Scan for the cell matching the given text and deliver its (x, y) coordinate at center. 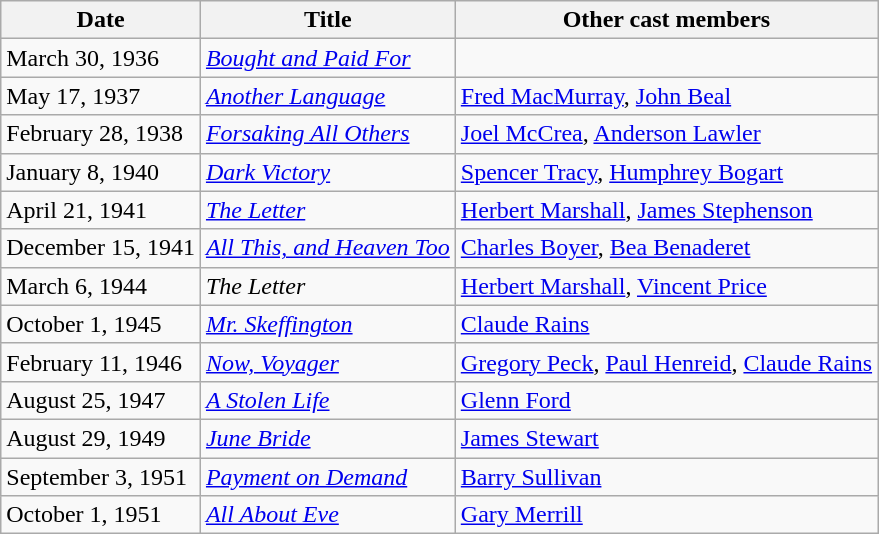
Herbert Marshall, Vincent Price (666, 286)
Joel McCrea, Anderson Lawler (666, 134)
Dark Victory (328, 172)
All About Eve (328, 515)
February 11, 1946 (101, 362)
All This, and Heaven Too (328, 248)
Herbert Marshall, James Stephenson (666, 210)
March 6, 1944 (101, 286)
March 30, 1936 (101, 58)
June Bride (328, 438)
A Stolen Life (328, 400)
Fred MacMurray, John Beal (666, 96)
Date (101, 20)
Title (328, 20)
James Stewart (666, 438)
Gregory Peck, Paul Henreid, Claude Rains (666, 362)
October 1, 1951 (101, 515)
Bought and Paid For (328, 58)
October 1, 1945 (101, 324)
Forsaking All Others (328, 134)
Now, Voyager (328, 362)
Payment on Demand (328, 477)
May 17, 1937 (101, 96)
Other cast members (666, 20)
Another Language (328, 96)
April 21, 1941 (101, 210)
December 15, 1941 (101, 248)
January 8, 1940 (101, 172)
Spencer Tracy, Humphrey Bogart (666, 172)
Charles Boyer, Bea Benaderet (666, 248)
September 3, 1951 (101, 477)
February 28, 1938 (101, 134)
Gary Merrill (666, 515)
August 25, 1947 (101, 400)
Mr. Skeffington (328, 324)
Glenn Ford (666, 400)
Barry Sullivan (666, 477)
August 29, 1949 (101, 438)
Claude Rains (666, 324)
